Provide the (X, Y) coordinate of the cell's center where the given text is located.  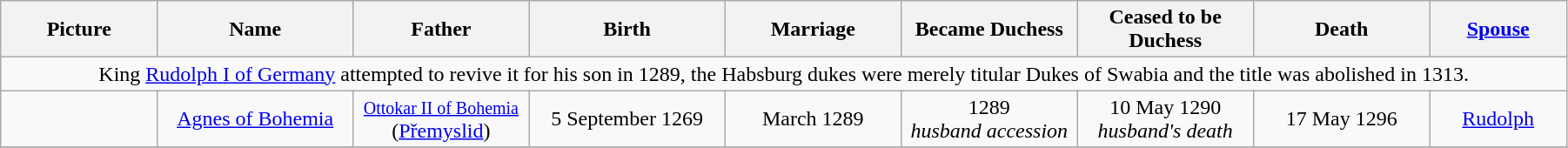
Ottokar II of Bohemia(Přemyslid) (441, 118)
March 1289 (813, 118)
Spouse (1498, 30)
Agnes of Bohemia (256, 118)
Death (1341, 30)
Birth (627, 30)
Became Duchess (989, 30)
Father (441, 30)
17 May 1296 (1341, 118)
5 September 1269 (627, 118)
1289husband accession (989, 118)
Picture (79, 30)
Rudolph (1498, 118)
Name (256, 30)
10 May 1290husband's death (1165, 118)
Ceased to be Duchess (1165, 30)
Marriage (813, 30)
